Pinpoint the cell where the given text exists, returning its (X, Y) midpoint coordinate. 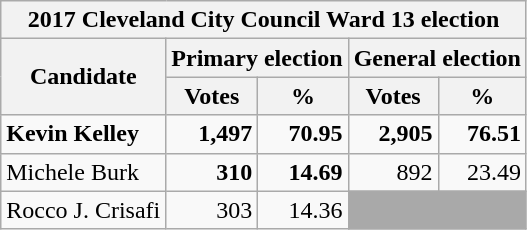
303 (212, 210)
General election (437, 58)
2017 Cleveland City Council Ward 13 election (264, 20)
23.49 (482, 172)
76.51 (482, 134)
310 (212, 172)
Michele Burk (84, 172)
1,497 (212, 134)
Primary election (257, 58)
14.69 (303, 172)
Kevin Kelley (84, 134)
892 (393, 172)
14.36 (303, 210)
70.95 (303, 134)
2,905 (393, 134)
Candidate (84, 77)
Rocco J. Crisafi (84, 210)
